For the text-containing cell, return its midpoint in [X, Y] coordinate format. 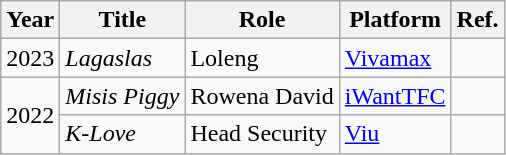
Viu [395, 134]
Year [30, 20]
Vivamax [395, 58]
K-Love [122, 134]
2022 [30, 115]
Rowena David [262, 96]
Loleng [262, 58]
2023 [30, 58]
Title [122, 20]
Misis Piggy [122, 96]
iWantTFC [395, 96]
Head Security [262, 134]
Lagaslas [122, 58]
Role [262, 20]
Ref. [478, 20]
Platform [395, 20]
